From the cell containing the given text, extract its center point as (X, Y) coordinate. 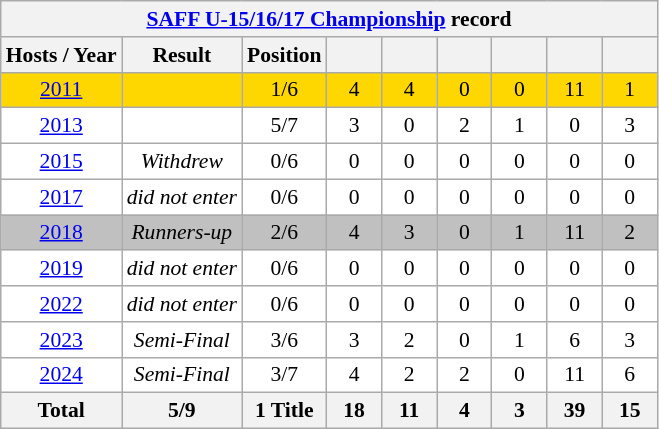
2013 (62, 126)
2024 (62, 375)
3/6 (284, 340)
2019 (62, 269)
Runners-up (182, 233)
39 (574, 411)
1/6 (284, 90)
Total (62, 411)
2018 (62, 233)
Position (284, 55)
2023 (62, 340)
15 (630, 411)
3/7 (284, 375)
5/9 (182, 411)
Hosts / Year (62, 55)
Result (182, 55)
2011 (62, 90)
5/7 (284, 126)
2015 (62, 162)
2017 (62, 197)
SAFF U-15/16/17 Championship record (330, 19)
2022 (62, 304)
18 (354, 411)
2/6 (284, 233)
Withdrew (182, 162)
1 Title (284, 411)
